Locate the cell with the specified text and output its (X, Y) center coordinate. 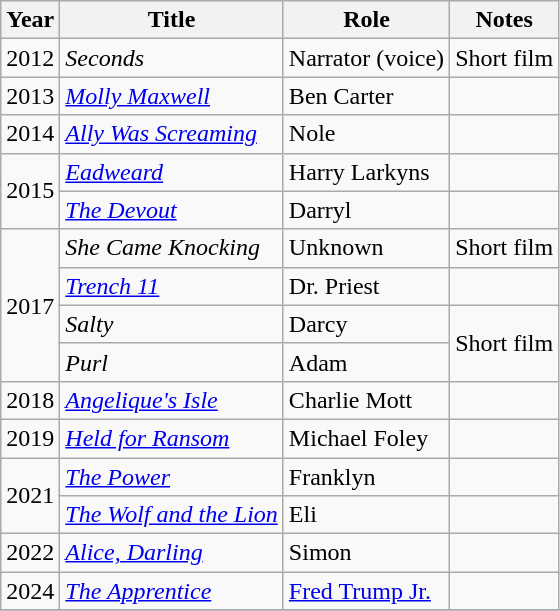
Dr. Priest (366, 286)
2015 (30, 191)
Year (30, 20)
2019 (30, 438)
2012 (30, 58)
Harry Larkyns (366, 172)
The Devout (172, 210)
Purl (172, 362)
Michael Foley (366, 438)
Trench 11 (172, 286)
The Power (172, 477)
Salty (172, 324)
The Apprentice (172, 591)
Nole (366, 134)
Ally Was Screaming (172, 134)
2013 (30, 96)
2018 (30, 400)
2014 (30, 134)
Alice, Darling (172, 553)
The Wolf and the Lion (172, 515)
Darcy (366, 324)
Darryl (366, 210)
Unknown (366, 248)
Title (172, 20)
Franklyn (366, 477)
Eadweard (172, 172)
2017 (30, 305)
Adam (366, 362)
Held for Ransom (172, 438)
Molly Maxwell (172, 96)
2024 (30, 591)
Angelique's Isle (172, 400)
Charlie Mott (366, 400)
Fred Trump Jr. (366, 591)
Notes (504, 20)
2021 (30, 496)
2022 (30, 553)
Simon (366, 553)
Eli (366, 515)
She Came Knocking (172, 248)
Narrator (voice) (366, 58)
Role (366, 20)
Seconds (172, 58)
Ben Carter (366, 96)
